Locate the cell with the specified text and output its (X, Y) center coordinate. 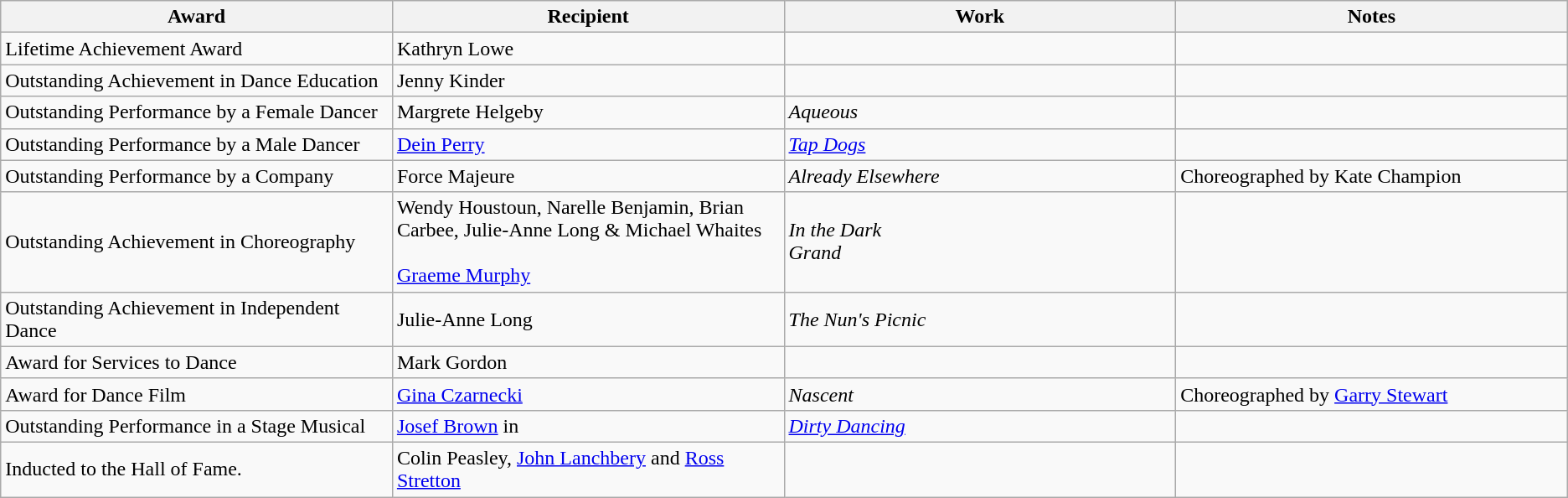
Already Elsewhere (980, 176)
Force Majeure (588, 176)
Outstanding Achievement in Choreography (197, 241)
Recipient (588, 17)
Inducted to the Hall of Fame. (197, 469)
Lifetime Achievement Award (197, 49)
The Nun's Picnic (980, 319)
Outstanding Performance by a Female Dancer (197, 112)
In the DarkGrand (980, 241)
Gina Czarnecki (588, 394)
Work (980, 17)
Josef Brown in (588, 426)
Wendy Houstoun, Narelle Benjamin, Brian Carbee, Julie-Anne Long & Michael Whaites Graeme Murphy (588, 241)
Tap Dogs (980, 144)
Dein Perry (588, 144)
Aqueous (980, 112)
Award (197, 17)
Margrete Helgeby (588, 112)
Award for Services to Dance (197, 362)
Julie-Anne Long (588, 319)
Outstanding Performance by a Male Dancer (197, 144)
Jenny Kinder (588, 80)
Outstanding Achievement in Dance Education (197, 80)
Outstanding Performance by a Company (197, 176)
Outstanding Performance in a Stage Musical (197, 426)
Choreographed by Garry Stewart (1372, 394)
Mark Gordon (588, 362)
Dirty Dancing (980, 426)
Notes (1372, 17)
Nascent (980, 394)
Colin Peasley, John Lanchbery and Ross Stretton (588, 469)
Kathryn Lowe (588, 49)
Outstanding Achievement in Independent Dance (197, 319)
Award for Dance Film (197, 394)
Choreographed by Kate Champion (1372, 176)
